Return the [x, y] coordinate for the center point of the cell that contains the specified text.  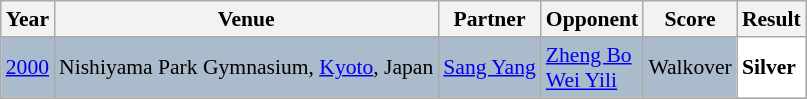
Walkover [690, 68]
Sang Yang [489, 68]
Result [772, 19]
Score [690, 19]
Silver [772, 68]
Venue [246, 19]
Opponent [592, 19]
2000 [28, 68]
Zheng Bo Wei Yili [592, 68]
Partner [489, 19]
Nishiyama Park Gymnasium, Kyoto, Japan [246, 68]
Year [28, 19]
